Find where the given text appears and provide that cell's center as [X, Y] coordinate. 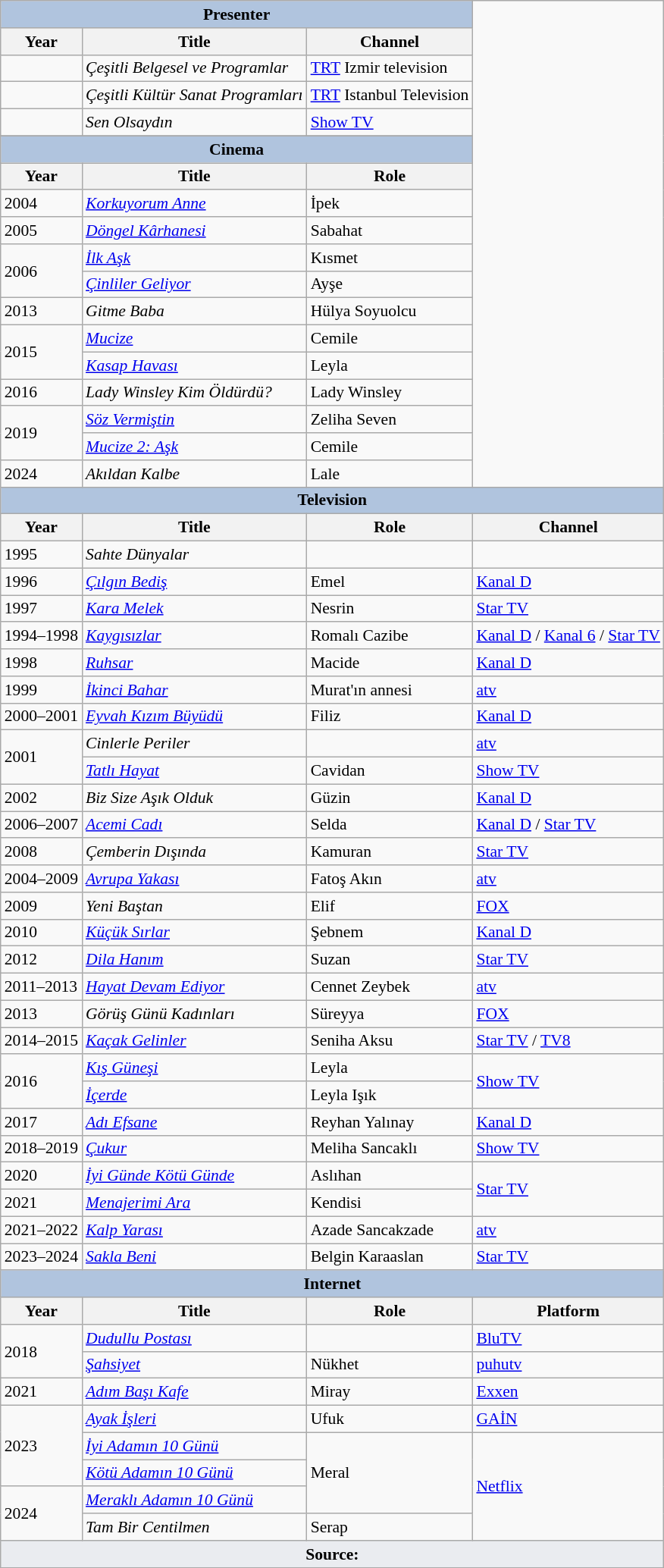
1998 [41, 663]
Nükhet [390, 1365]
Star TV / TV8 [568, 1041]
İyi Adamın 10 Günü [194, 1446]
Menajerimi Ara [194, 1203]
2008 [41, 852]
2018 [41, 1351]
Görüş Günü Kadınları [194, 1014]
Sen Olsaydın [194, 123]
Meliha Sancaklı [390, 1149]
TRT Izmir television [390, 68]
2000–2001 [41, 717]
Akıldan Kalbe [194, 474]
Biz Size Aşık Olduk [194, 798]
Çemberin Dışında [194, 852]
Seniha Aksu [390, 1041]
TRT Istanbul Television [390, 96]
Filiz [390, 717]
Kanal D / Kanal 6 / Star TV [568, 636]
1999 [41, 690]
1994–1998 [41, 636]
Lady Winsley [390, 393]
2023 [41, 1447]
Dudullu Postası [194, 1338]
İpek [390, 204]
2015 [41, 352]
2011–2013 [41, 987]
Cinema [236, 149]
Kanal D / Star TV [568, 825]
Platform [568, 1311]
2002 [41, 798]
Meraklı Adamın 10 Günü [194, 1501]
Adı Efsane [194, 1122]
Selda [390, 825]
Internet [332, 1284]
Çukur [194, 1149]
2006 [41, 271]
Gitme Baba [194, 312]
Avrupa Yakası [194, 879]
Hayat Devam Ediyor [194, 987]
2018–2019 [41, 1149]
Serap [390, 1527]
Çinliler Geliyor [194, 284]
BluTV [568, 1338]
2009 [41, 906]
Çeşitli Kültür Sanat Programları [194, 96]
İçerde [194, 1095]
Kötü Adamın 10 Günü [194, 1473]
Cennet Zeybek [390, 987]
Azade Sancakzade [390, 1230]
Emel [390, 582]
Meral [390, 1472]
Kış Güneşi [194, 1068]
Television [332, 500]
Leyla Işık [390, 1095]
Korkuyorum Anne [194, 204]
Kamuran [390, 852]
Kasap Havası [194, 365]
2012 [41, 960]
Sakla Beni [194, 1257]
puhutv [568, 1365]
Source: [332, 1554]
Miray [390, 1392]
Çılgın Bediş [194, 582]
Kalp Yarası [194, 1230]
2023–2024 [41, 1257]
1997 [41, 609]
Mucize [194, 339]
2019 [41, 434]
2004 [41, 204]
Kara Melek [194, 609]
Hülya Soyuolcu [390, 312]
2001 [41, 757]
Kendisi [390, 1203]
2006–2007 [41, 825]
Mucize 2: Aşk [194, 447]
Lale [390, 474]
1995 [41, 555]
İkinci Bahar [194, 690]
Cinlerle Periler [194, 744]
Kaygısızlar [194, 636]
Şahsiyet [194, 1365]
Presenter [236, 14]
Nesrin [390, 609]
Lady Winsley Kim Öldürdü? [194, 393]
Fatoş Akın [390, 879]
Sahte Dünyalar [194, 555]
Belgin Karaaslan [390, 1257]
Murat'ın annesi [390, 690]
Döngel Kârhanesi [194, 230]
2010 [41, 933]
Zeliha Seven [390, 420]
Şebnem [390, 933]
Reyhan Yalınay [390, 1122]
Exxen [568, 1392]
Tatlı Hayat [194, 771]
2005 [41, 230]
Cavidan [390, 771]
2004–2009 [41, 879]
Çeşitli Belgesel ve Programlar [194, 68]
Aslıhan [390, 1176]
Ruhsar [194, 663]
Yeni Baştan [194, 906]
Ufuk [390, 1419]
Küçük Sırlar [194, 933]
Eyvah Kızım Büyüdü [194, 717]
Suzan [390, 960]
Sabahat [390, 230]
Macide [390, 663]
İlk Aşk [194, 258]
Tam Bir Centilmen [194, 1527]
Netflix [568, 1486]
Ayak İşleri [194, 1419]
Romalı Cazibe [390, 636]
2020 [41, 1176]
Ayşe [390, 284]
Dila Hanım [194, 960]
1996 [41, 582]
Güzin [390, 798]
2021–2022 [41, 1230]
İyi Günde Kötü Günde [194, 1176]
2014–2015 [41, 1041]
Elif [390, 906]
Süreyya [390, 1014]
GAİN [568, 1419]
Kısmet [390, 258]
Söz Vermiştin [194, 420]
Acemi Cadı [194, 825]
2017 [41, 1122]
Kaçak Gelinler [194, 1041]
Adım Başı Kafe [194, 1392]
